Scan for the cell matching the given text and deliver its [x, y] coordinate at center. 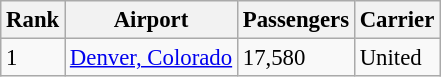
17,580 [296, 58]
Rank [33, 20]
1 [33, 58]
Denver, Colorado [152, 58]
Carrier [396, 20]
Airport [152, 20]
Passengers [296, 20]
United [396, 58]
